Determine the (x, y) coordinate at the center of the cell enclosing the given text.  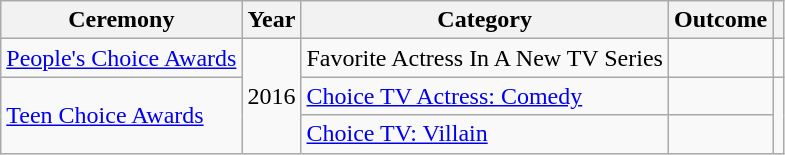
People's Choice Awards (122, 58)
Year (272, 20)
Choice TV: Villain (484, 134)
Ceremony (122, 20)
Outcome (720, 20)
Category (484, 20)
2016 (272, 96)
Favorite Actress In A New TV Series (484, 58)
Choice TV Actress: Comedy (484, 96)
Teen Choice Awards (122, 115)
